Determine the (X, Y) coordinate at the center of the cell enclosing the given text.  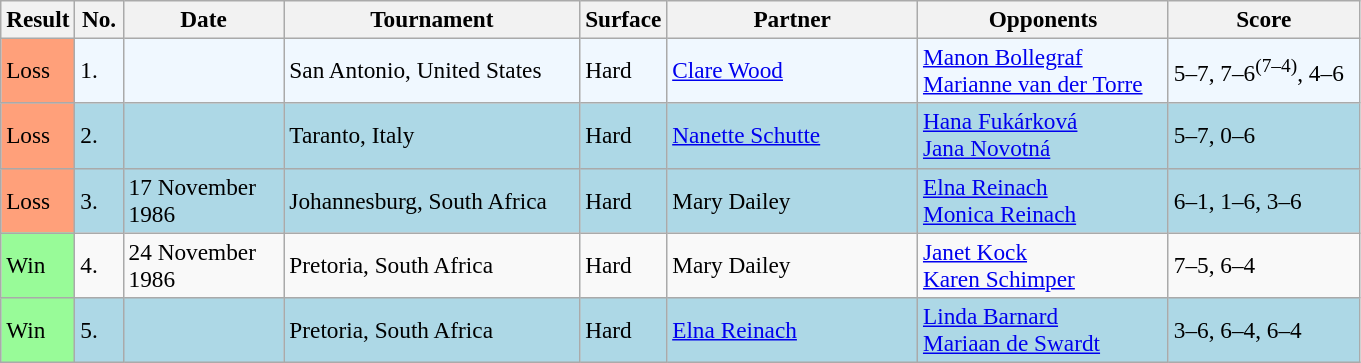
6–1, 1–6, 3–6 (1264, 200)
3–6, 6–4, 6–4 (1264, 330)
Elna Reinach (792, 330)
24 November 1986 (204, 264)
5–7, 7–6(7–4), 4–6 (1264, 70)
Johannesburg, South Africa (432, 200)
Janet Kock Karen Schimper (1044, 264)
Clare Wood (792, 70)
2. (99, 136)
Opponents (1044, 19)
Date (204, 19)
5. (99, 330)
1. (99, 70)
Manon Bollegraf Marianne van der Torre (1044, 70)
5–7, 0–6 (1264, 136)
Taranto, Italy (432, 136)
No. (99, 19)
Score (1264, 19)
3. (99, 200)
Tournament (432, 19)
San Antonio, United States (432, 70)
7–5, 6–4 (1264, 264)
Partner (792, 19)
17 November 1986 (204, 200)
Surface (624, 19)
Elna Reinach Monica Reinach (1044, 200)
Hana Fukárková Jana Novotná (1044, 136)
Result (38, 19)
Linda Barnard Mariaan de Swardt (1044, 330)
4. (99, 264)
Nanette Schutte (792, 136)
